Scan for the cell matching the given text and deliver its [x, y] coordinate at center. 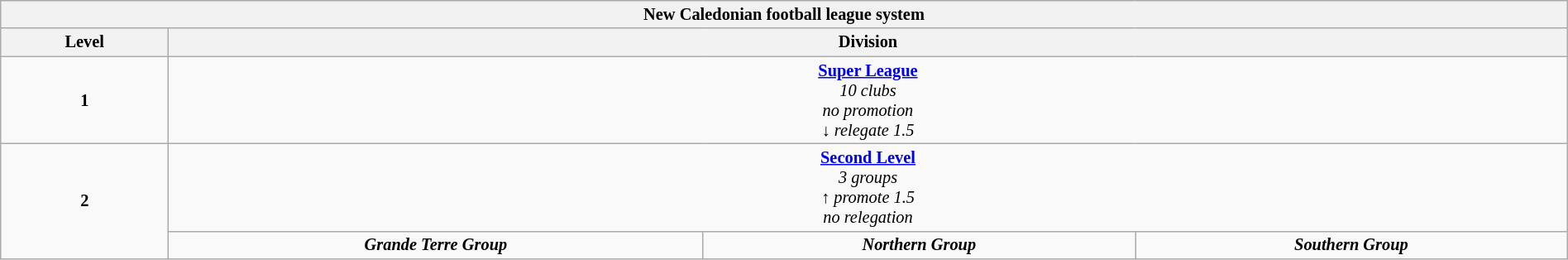
Northern Group [920, 245]
1 [84, 100]
Super League10 clubsno promotion↓ relegate 1.5 [868, 100]
Southern Group [1351, 245]
New Caledonian football league system [784, 14]
Second Level3 groups↑ promote 1.5no relegation [868, 187]
Grande Terre Group [436, 245]
Division [868, 42]
Level [84, 42]
2 [84, 200]
